Provide the (X, Y) coordinate of the cell's center where the given text is located.  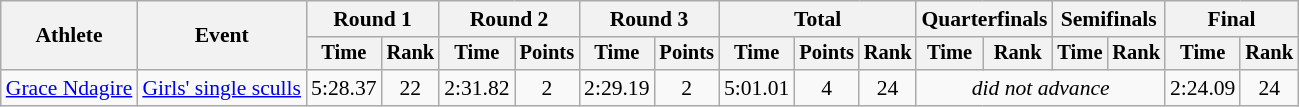
Athlete (70, 36)
Round 3 (649, 19)
5:28.37 (344, 88)
4 (826, 88)
22 (411, 88)
Grace Ndagire (70, 88)
did not advance (1040, 88)
2:29.19 (616, 88)
2:24.09 (1202, 88)
Round 2 (509, 19)
2:31.82 (476, 88)
5:01.01 (756, 88)
Event (222, 36)
Final (1232, 19)
Quarterfinals (984, 19)
Girls' single sculls (222, 88)
Total (818, 19)
Semifinals (1108, 19)
Round 1 (372, 19)
